Pinpoint the cell where the given text exists, returning its (X, Y) midpoint coordinate. 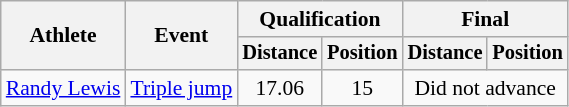
Randy Lewis (64, 88)
Athlete (64, 36)
Triple jump (181, 88)
Did not advance (486, 88)
15 (362, 88)
Event (181, 36)
Qualification (320, 19)
17.06 (280, 88)
Final (486, 19)
